Return [X, Y] of the center of cell containing provided text 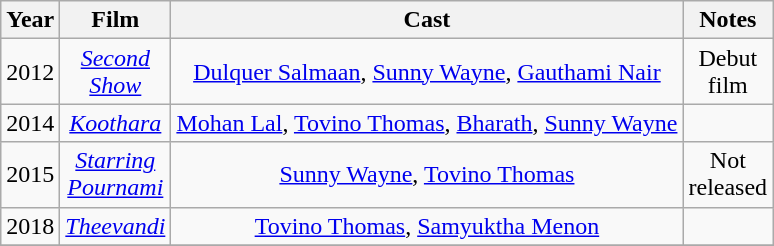
2018 [30, 226]
Film [116, 20]
Cast [427, 20]
2014 [30, 123]
Sunny Wayne, Tovino Thomas [427, 174]
Koothara [116, 123]
Dulquer Salmaan, Sunny Wayne, Gauthami Nair [427, 72]
Starring Pournami [116, 174]
Tovino Thomas, Samyuktha Menon [427, 226]
2012 [30, 72]
Mohan Lal, Tovino Thomas, Bharath, Sunny Wayne [427, 123]
2015 [30, 174]
Second Show [116, 72]
Debut film [728, 72]
Not released [728, 174]
Notes [728, 20]
Year [30, 20]
Theevandi [116, 226]
